Determine the [X, Y] coordinate at the center of the cell enclosing the given text.  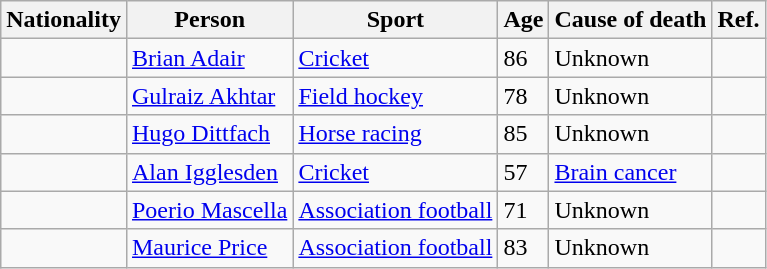
Maurice Price [209, 248]
83 [524, 248]
86 [524, 58]
Cause of death [630, 20]
Person [209, 20]
Sport [396, 20]
Field hockey [396, 96]
Ref. [738, 20]
Age [524, 20]
Poerio Mascella [209, 210]
Horse racing [396, 134]
57 [524, 172]
Brian Adair [209, 58]
85 [524, 134]
Hugo Dittfach [209, 134]
Gulraiz Akhtar [209, 96]
78 [524, 96]
Alan Igglesden [209, 172]
71 [524, 210]
Nationality [64, 20]
Brain cancer [630, 172]
